Determine the (X, Y) coordinate at the center of the cell enclosing the given text.  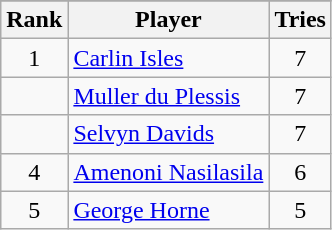
Tries (300, 20)
Player (168, 20)
6 (300, 172)
Rank (34, 20)
Selvyn Davids (168, 134)
George Horne (168, 210)
4 (34, 172)
Amenoni Nasilasila (168, 172)
1 (34, 58)
Muller du Plessis (168, 96)
Carlin Isles (168, 58)
